From the cell containing the given text, extract its center point as [x, y] coordinate. 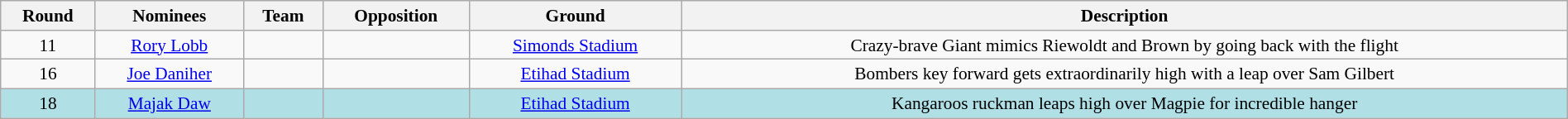
16 [48, 74]
Nominees [169, 16]
Description [1125, 16]
18 [48, 104]
Team [283, 16]
Ground [576, 16]
Rory Lobb [169, 45]
Opposition [395, 16]
Round [48, 16]
Bombers key forward gets extraordinarily high with a leap over Sam Gilbert [1125, 74]
Simonds Stadium [576, 45]
Kangaroos ruckman leaps high over Magpie for incredible hanger [1125, 104]
11 [48, 45]
Majak Daw [169, 104]
Joe Daniher [169, 74]
Crazy-brave Giant mimics Riewoldt and Brown by going back with the flight [1125, 45]
